Search for the cell housing the specified text and yield its (X, Y) center coordinate. 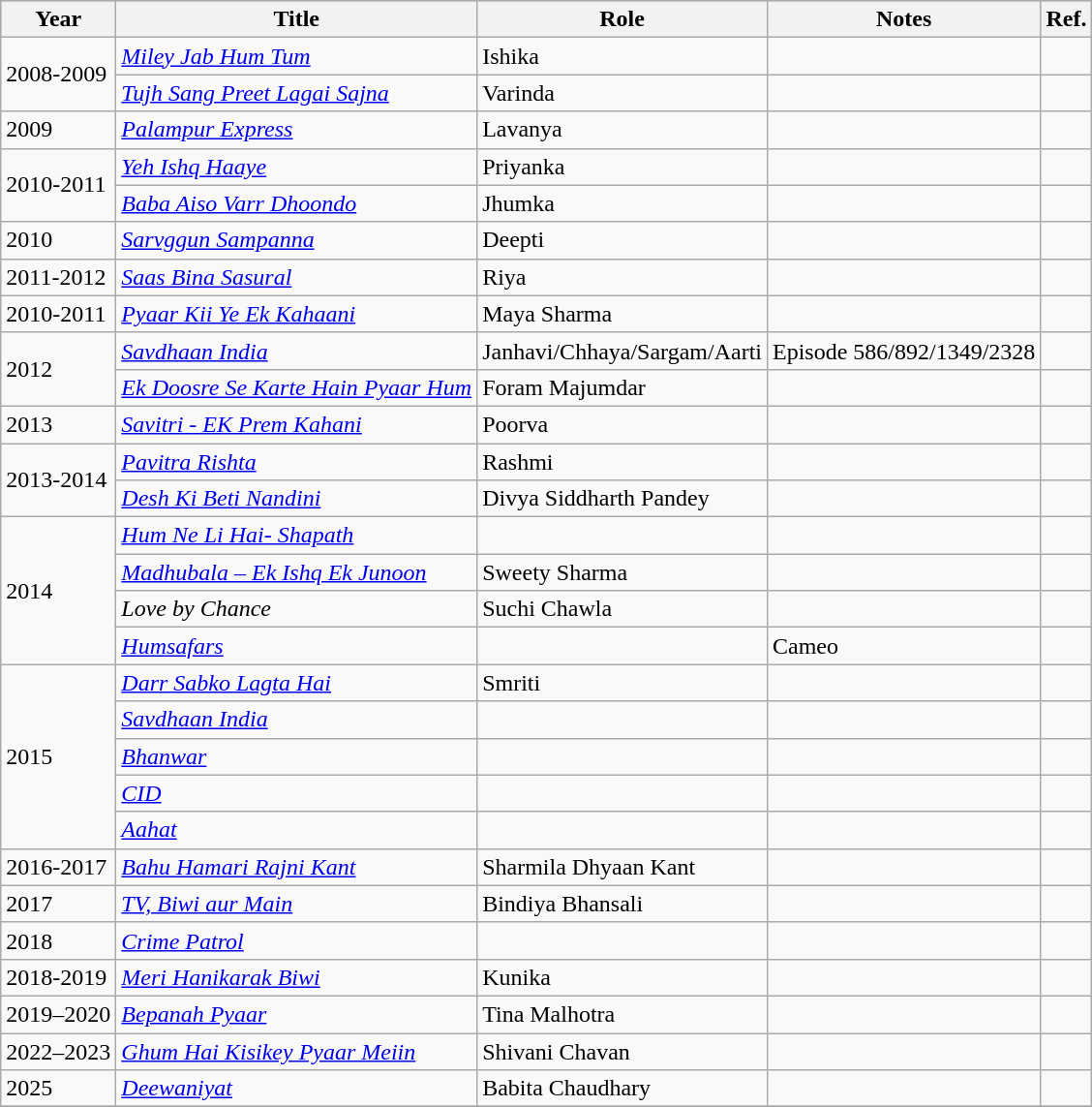
Deepti (622, 240)
Rashmi (622, 462)
Smriti (622, 683)
Ghum Hai Kisikey Pyaar Meiin (296, 1051)
Shivani Chavan (622, 1051)
Foram Majumdar (622, 387)
Desh Ki Beti Nandini (296, 499)
Bahu Hamari Rajni Kant (296, 867)
Bindiya Bhansali (622, 904)
2010 (58, 240)
2011-2012 (58, 277)
Varinda (622, 93)
Love by Chance (296, 609)
Notes (903, 19)
Episode 586/892/1349/2328 (903, 351)
Pavitra Rishta (296, 462)
Madhubala – Ek Ishq Ek Junoon (296, 572)
Sharmila Dhyaan Kant (622, 867)
Yeh Ishq Haaye (296, 167)
Bhanwar (296, 756)
Meri Hanikarak Biwi (296, 977)
2012 (58, 369)
Poorva (622, 424)
Sarvggun Sampanna (296, 240)
2018-2019 (58, 977)
2008-2009 (58, 75)
Bepanah Pyaar (296, 1014)
Year (58, 19)
Riya (622, 277)
2025 (58, 1089)
2018 (58, 940)
Janhavi/Chhaya/Sargam/Aarti (622, 351)
Baba Aiso Varr Dhoondo (296, 203)
Cameo (903, 646)
Ek Doosre Se Karte Hain Pyaar Hum (296, 387)
Miley Jab Hum Tum (296, 56)
Palampur Express (296, 130)
Deewaniyat (296, 1089)
Maya Sharma (622, 314)
Role (622, 19)
2013-2014 (58, 480)
Divya Siddharth Pandey (622, 499)
Lavanya (622, 130)
Tujh Sang Preet Lagai Sajna (296, 93)
Suchi Chawla (622, 609)
Ishika (622, 56)
2016-2017 (58, 867)
2017 (58, 904)
Sweety Sharma (622, 572)
Tina Malhotra (622, 1014)
Hum Ne Li Hai- Shapath (296, 536)
2009 (58, 130)
2014 (58, 591)
Crime Patrol (296, 940)
2019–2020 (58, 1014)
Kunika (622, 977)
Humsafars (296, 646)
TV, Biwi aur Main (296, 904)
Aahat (296, 830)
Saas Bina Sasural (296, 277)
2013 (58, 424)
Ref. (1067, 19)
Priyanka (622, 167)
Babita Chaudhary (622, 1089)
Savitri - EK Prem Kahani (296, 424)
CID (296, 793)
2022–2023 (58, 1051)
2015 (58, 756)
Pyaar Kii Ye Ek Kahaani (296, 314)
Darr Sabko Lagta Hai (296, 683)
Title (296, 19)
Jhumka (622, 203)
